Pinpoint the cell where the given text exists, returning its (X, Y) midpoint coordinate. 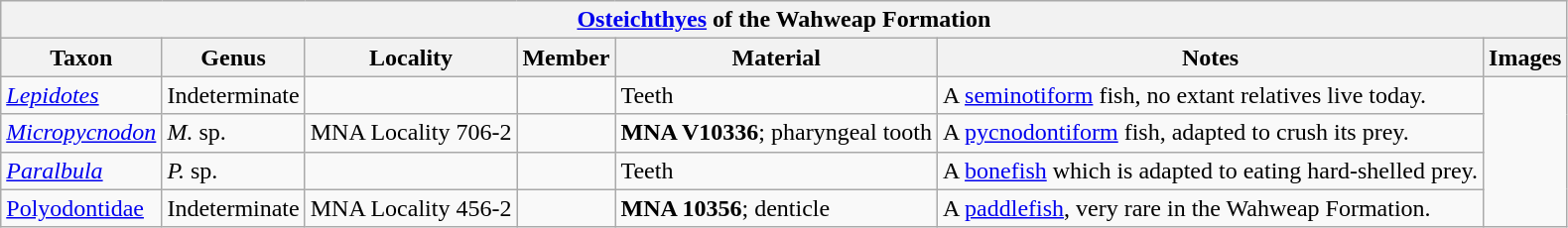
A bonefish which is adapted to eating hard-shelled prey. (1211, 171)
Lepidotes (81, 95)
Images (1525, 57)
MNA Locality 456-2 (411, 208)
MNA Locality 706-2 (411, 133)
Taxon (81, 57)
Notes (1211, 57)
MNA 10356; denticle (776, 208)
Micropycnodon (81, 133)
Polyodontidae (81, 208)
Paralbula (81, 171)
Material (776, 57)
MNA V10336; pharyngeal tooth (776, 133)
Member (566, 57)
A seminotiform fish, no extant relatives live today. (1211, 95)
A pycnodontiform fish, adapted to crush its prey. (1211, 133)
Genus (233, 57)
M. sp. (233, 133)
A paddlefish, very rare in the Wahweap Formation. (1211, 208)
Osteichthyes of the Wahweap Formation (784, 20)
P. sp. (233, 171)
Locality (411, 57)
